Capture the cell that displays the provided text and extract its [X, Y] central coordinate. 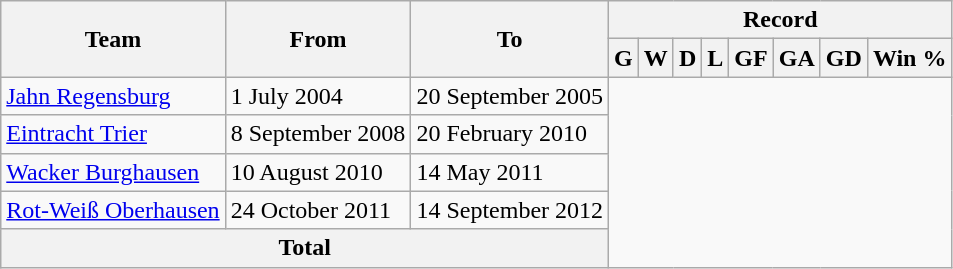
20 February 2010 [510, 134]
1 July 2004 [318, 96]
14 September 2012 [510, 210]
To [510, 39]
Eintracht Trier [113, 134]
20 September 2005 [510, 96]
G [624, 58]
L [716, 58]
Wacker Burghausen [113, 172]
From [318, 39]
Rot-Weiß Oberhausen [113, 210]
GF [751, 58]
10 August 2010 [318, 172]
Win % [910, 58]
14 May 2011 [510, 172]
Jahn Regensburg [113, 96]
Team [113, 39]
Record [780, 20]
W [656, 58]
GD [844, 58]
24 October 2011 [318, 210]
8 September 2008 [318, 134]
GA [796, 58]
Total [305, 248]
D [687, 58]
